Search for the cell housing the specified text and yield its (X, Y) center coordinate. 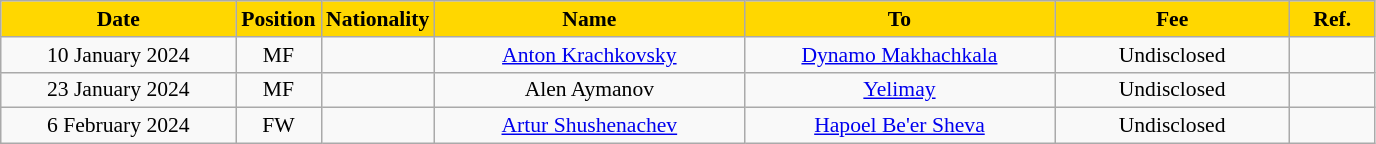
Date (118, 19)
To (899, 19)
Position (278, 19)
Artur Shushenachev (589, 126)
Nationality (378, 19)
FW (278, 126)
6 February 2024 (118, 126)
Name (589, 19)
23 January 2024 (118, 90)
Fee (1172, 19)
Ref. (1332, 19)
Alen Aymanov (589, 90)
10 January 2024 (118, 55)
Hapoel Be'er Sheva (899, 126)
Yelimay (899, 90)
Dynamo Makhachkala (899, 55)
Anton Krachkovsky (589, 55)
